Output the (x, y) coordinate of the center of the cell containing the given text.  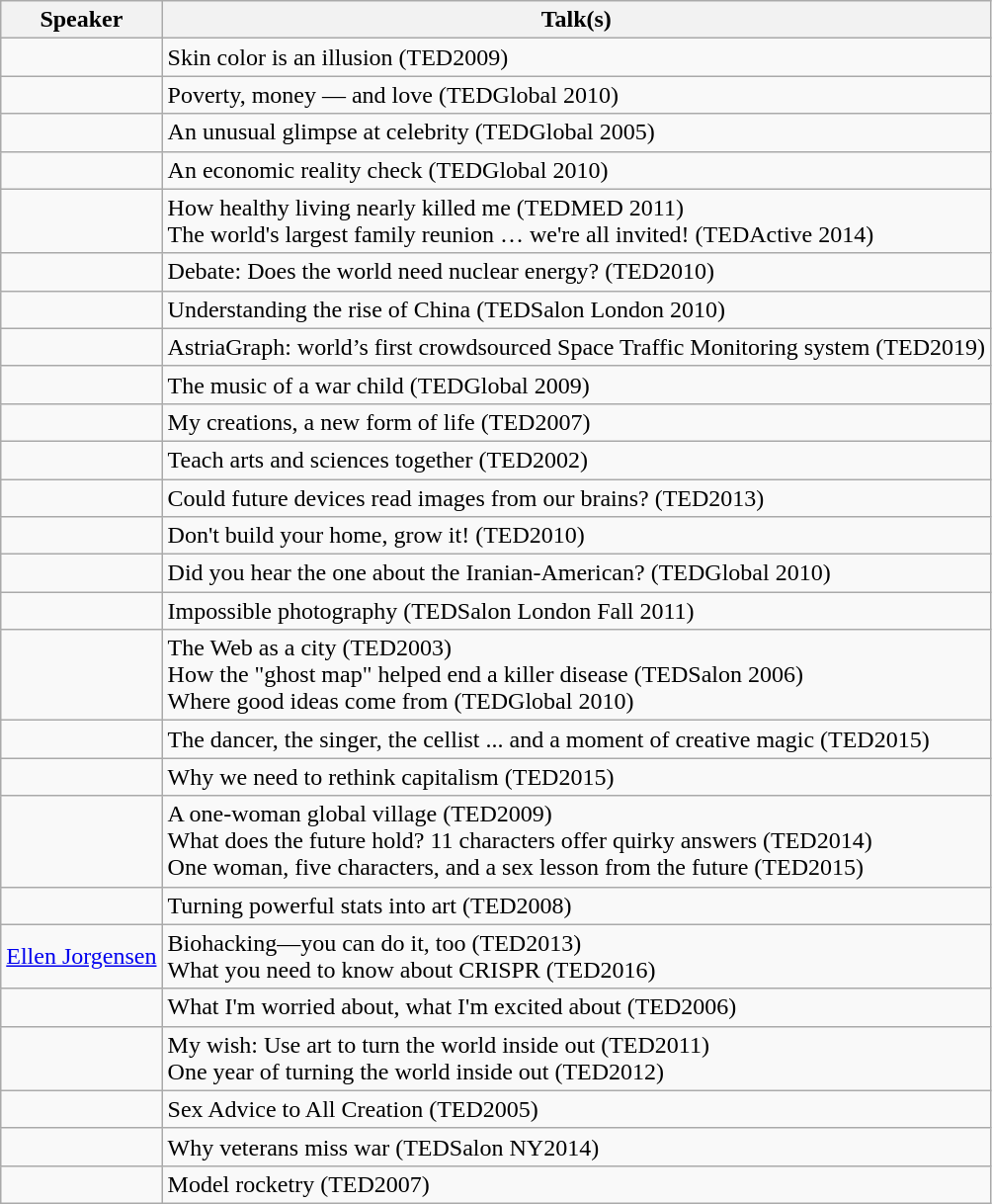
Ellen Jorgensen (81, 957)
My wish: Use art to turn the world inside out (TED2011) One year of turning the world inside out (TED2012) (576, 1058)
How healthy living nearly killed me (TEDMED 2011)The world's largest family reunion … we're all invited! (TEDActive 2014) (576, 221)
Skin color is an illusion (TED2009) (576, 57)
Speaker (81, 20)
Impossible photography (TEDSalon London Fall 2011) (576, 611)
Teach arts and sciences together (TED2002) (576, 460)
An economic reality check (TEDGlobal 2010) (576, 170)
Why we need to rethink capitalism (TED2015) (576, 777)
Sex Advice to All Creation (TED2005) (576, 1109)
Did you hear the one about the Iranian-American? (TEDGlobal 2010) (576, 573)
Could future devices read images from our brains? (TED2013) (576, 497)
Why veterans miss war (TEDSalon NY2014) (576, 1147)
My creations, a new form of life (TED2007) (576, 422)
AstriaGraph: world’s first crowdsourced Space Traffic Monitoring system (TED2019) (576, 347)
Model rocketry (TED2007) (576, 1184)
The music of a war child (TEDGlobal 2009) (576, 385)
Don't build your home, grow it! (TED2010) (576, 536)
What I'm worried about, what I'm excited about (TED2006) (576, 1007)
Talk(s) (576, 20)
Turning powerful stats into art (TED2008) (576, 905)
An unusual glimpse at celebrity (TEDGlobal 2005) (576, 132)
Debate: Does the world need nuclear energy? (TED2010) (576, 272)
Poverty, money — and love (TEDGlobal 2010) (576, 95)
Understanding the rise of China (TEDSalon London 2010) (576, 309)
The Web as a city (TED2003) How the "ghost map" helped end a killer disease (TEDSalon 2006) Where good ideas come from (TEDGlobal 2010) (576, 675)
Biohacking—you can do it, too (TED2013)What you need to know about CRISPR (TED2016) (576, 957)
The dancer, the singer, the cellist ... and a moment of creative magic (TED2015) (576, 739)
